Determine the (X, Y) coordinate at the center of the cell enclosing the given text.  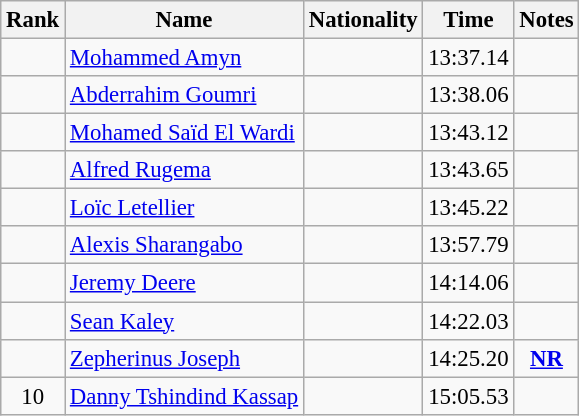
10 (33, 396)
14:22.03 (468, 321)
Notes (546, 20)
Jeremy Deere (184, 283)
Alfred Rugema (184, 170)
Zepherinus Joseph (184, 358)
Time (468, 20)
Abderrahim Goumri (184, 95)
13:38.06 (468, 95)
Danny Tshindind Kassap (184, 396)
14:25.20 (468, 358)
13:43.65 (468, 170)
Nationality (362, 20)
Loïc Letellier (184, 208)
13:37.14 (468, 58)
Mohammed Amyn (184, 58)
Mohamed Saïd El Wardi (184, 133)
15:05.53 (468, 396)
Rank (33, 20)
Sean Kaley (184, 321)
13:57.79 (468, 245)
Name (184, 20)
13:45.22 (468, 208)
13:43.12 (468, 133)
Alexis Sharangabo (184, 245)
14:14.06 (468, 283)
NR (546, 358)
